Output the [X, Y] coordinate of the center of the cell containing the given text.  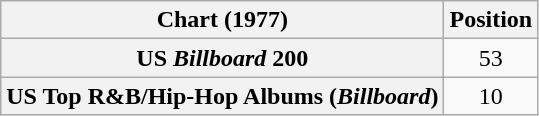
10 [491, 96]
US Billboard 200 [222, 58]
US Top R&B/Hip-Hop Albums (Billboard) [222, 96]
Position [491, 20]
Chart (1977) [222, 20]
53 [491, 58]
